Capture the cell that displays the provided text and extract its [x, y] central coordinate. 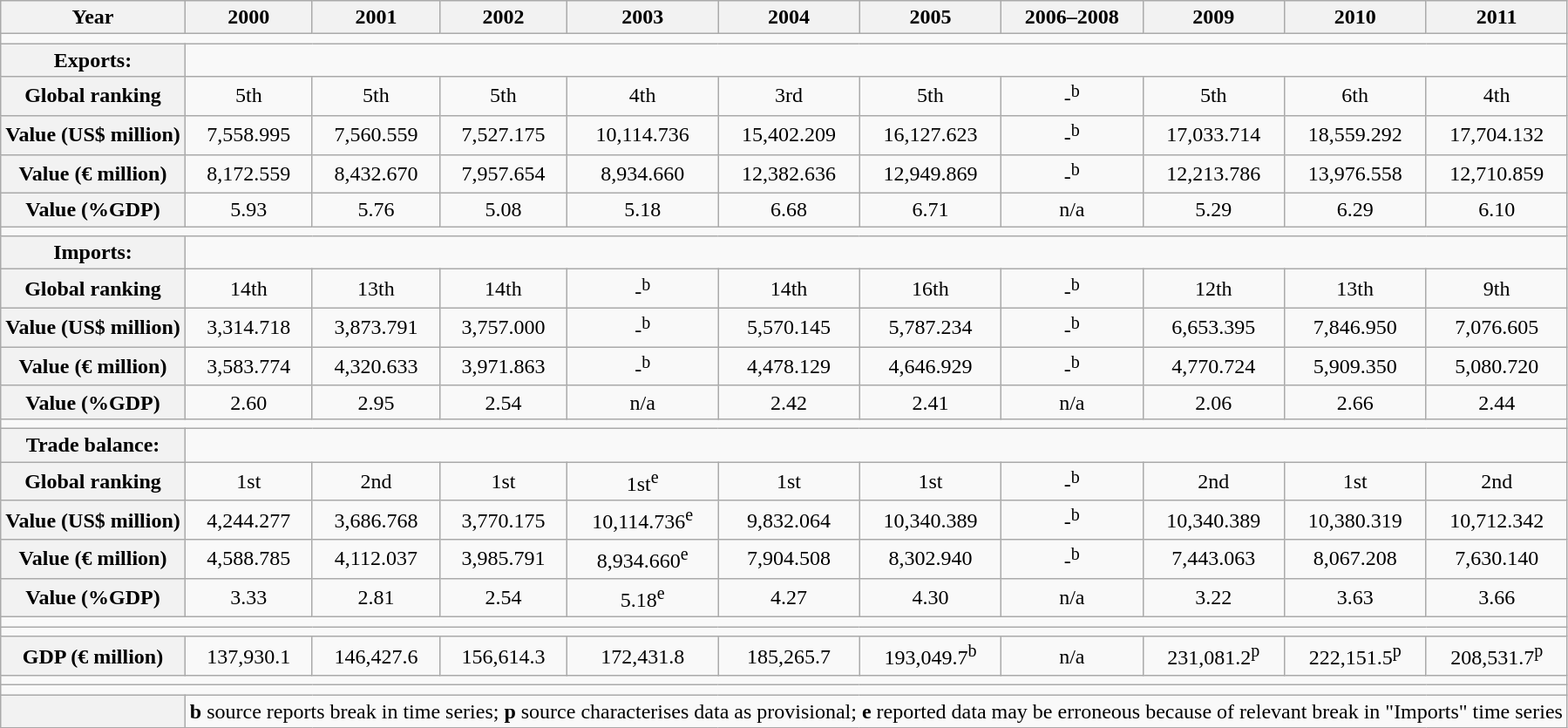
4,770.724 [1213, 366]
5,787.234 [930, 328]
4,646.929 [930, 366]
3,873.791 [376, 328]
8,302.940 [930, 560]
6.68 [789, 210]
4.30 [930, 598]
5,909.350 [1354, 366]
8,172.559 [248, 174]
3rd [789, 96]
2006–2008 [1072, 17]
2.95 [376, 402]
2011 [1497, 17]
6.10 [1497, 210]
17,704.132 [1497, 134]
4.27 [789, 598]
18,559.292 [1354, 134]
12,213.786 [1213, 174]
2002 [503, 17]
3,686.768 [376, 520]
4,112.037 [376, 560]
5.18 [641, 210]
2010 [1354, 17]
4,320.633 [376, 366]
156,614.3 [503, 656]
12th [1213, 289]
16,127.623 [930, 134]
2009 [1213, 17]
1ste [641, 481]
8,067.208 [1354, 560]
5.76 [376, 210]
Exports: [93, 60]
6.29 [1354, 210]
10,712.342 [1497, 520]
3.66 [1497, 598]
6th [1354, 96]
2003 [641, 17]
5.18e [641, 598]
185,265.7 [789, 656]
2000 [248, 17]
193,049.7b [930, 656]
8,432.670 [376, 174]
3.22 [1213, 598]
10,380.319 [1354, 520]
222,151.5p [1354, 656]
7,076.605 [1497, 328]
2005 [930, 17]
13,976.558 [1354, 174]
7,527.175 [503, 134]
7,957.654 [503, 174]
7,560.559 [376, 134]
2.42 [789, 402]
2.60 [248, 402]
6.71 [930, 210]
3.63 [1354, 598]
12,949.869 [930, 174]
5.29 [1213, 210]
17,033.714 [1213, 134]
4,244.277 [248, 520]
16th [930, 289]
3,314.718 [248, 328]
208,531.7p [1497, 656]
2.44 [1497, 402]
231,081.2p [1213, 656]
146,427.6 [376, 656]
3,971.863 [503, 366]
Trade balance: [93, 446]
4,588.785 [248, 560]
7,558.995 [248, 134]
172,431.8 [641, 656]
8,934.660e [641, 560]
2.66 [1354, 402]
5.08 [503, 210]
3,770.175 [503, 520]
2001 [376, 17]
7,904.508 [789, 560]
3,757.000 [503, 328]
8,934.660 [641, 174]
10,114.736e [641, 520]
2.41 [930, 402]
2.06 [1213, 402]
10,114.736 [641, 134]
Imports: [93, 253]
4,478.129 [789, 366]
2.81 [376, 598]
137,930.1 [248, 656]
2004 [789, 17]
12,710.859 [1497, 174]
7,443.063 [1213, 560]
GDP (€ million) [93, 656]
12,382.636 [789, 174]
3,985.791 [503, 560]
9,832.064 [789, 520]
15,402.209 [789, 134]
Year [93, 17]
3,583.774 [248, 366]
5.93 [248, 210]
7,630.140 [1497, 560]
5,080.720 [1497, 366]
7,846.950 [1354, 328]
9th [1497, 289]
5,570.145 [789, 328]
6,653.395 [1213, 328]
3.33 [248, 598]
